Pinpoint the cell where the given text exists, returning its [x, y] midpoint coordinate. 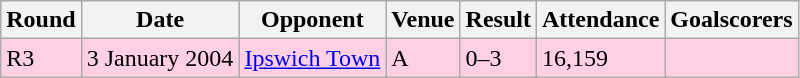
Venue [423, 20]
Ipswich Town [312, 58]
Result [498, 20]
Goalscorers [732, 20]
A [423, 58]
3 January 2004 [160, 58]
Date [160, 20]
Opponent [312, 20]
16,159 [600, 58]
0–3 [498, 58]
R3 [41, 58]
Round [41, 20]
Attendance [600, 20]
